For the text-containing cell, return its midpoint in [x, y] coordinate format. 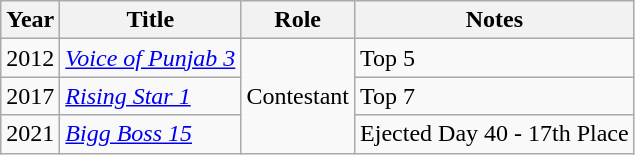
Voice of Punjab 3 [150, 58]
Contestant [298, 96]
Top 7 [495, 96]
Ejected Day 40 - 17th Place [495, 134]
Role [298, 20]
Rising Star 1 [150, 96]
Bigg Boss 15 [150, 134]
Year [30, 20]
Top 5 [495, 58]
2017 [30, 96]
2012 [30, 58]
Notes [495, 20]
2021 [30, 134]
Title [150, 20]
